Identify which cell holds the provided text, then report its [x, y] central coordinate. 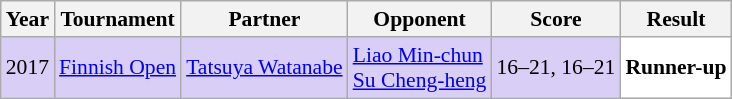
2017 [28, 68]
Finnish Open [118, 68]
Tatsuya Watanabe [264, 68]
16–21, 16–21 [556, 68]
Year [28, 19]
Tournament [118, 19]
Partner [264, 19]
Result [676, 19]
Opponent [420, 19]
Liao Min-chun Su Cheng-heng [420, 68]
Runner-up [676, 68]
Score [556, 19]
